Extract the (X, Y) coordinate from the center of the cell holding the provided text.  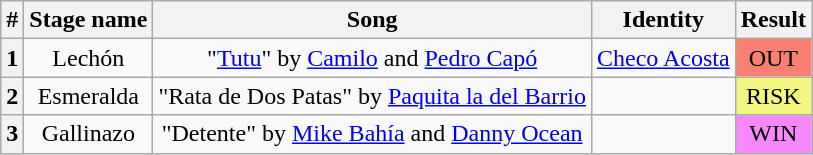
"Rata de Dos Patas" by Paquita la del Barrio (372, 96)
Esmeralda (88, 96)
Lechón (88, 58)
Stage name (88, 20)
2 (12, 96)
"Detente" by Mike Bahía and Danny Ocean (372, 134)
Checo Acosta (663, 58)
"Tutu" by Camilo and Pedro Capó (372, 58)
RISK (773, 96)
1 (12, 58)
Gallinazo (88, 134)
Result (773, 20)
3 (12, 134)
# (12, 20)
Song (372, 20)
WIN (773, 134)
OUT (773, 58)
Identity (663, 20)
